Scan for the cell matching the given text and deliver its [X, Y] coordinate at center. 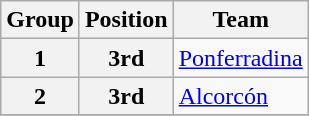
Ponferradina [240, 58]
Group [40, 20]
Team [240, 20]
Alcorcón [240, 96]
Position [126, 20]
1 [40, 58]
2 [40, 96]
